Scan for the cell matching the given text and deliver its (X, Y) coordinate at center. 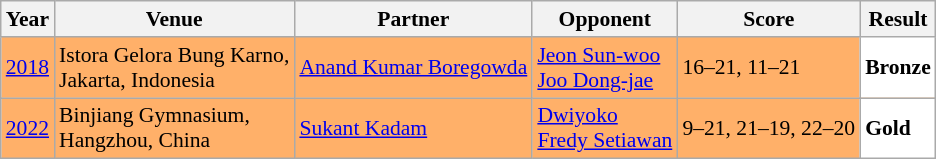
2022 (28, 128)
Score (768, 19)
Year (28, 19)
Gold (898, 128)
9–21, 21–19, 22–20 (768, 128)
Result (898, 19)
Binjiang Gymnasium,Hangzhou, China (174, 128)
Anand Kumar Boregowda (413, 68)
16–21, 11–21 (768, 68)
Opponent (604, 19)
Sukant Kadam (413, 128)
Jeon Sun-woo Joo Dong-jae (604, 68)
Venue (174, 19)
Partner (413, 19)
Bronze (898, 68)
Istora Gelora Bung Karno,Jakarta, Indonesia (174, 68)
2018 (28, 68)
Dwiyoko Fredy Setiawan (604, 128)
